Detect which cell encompasses the target text, then output its [X, Y] center coordinate. 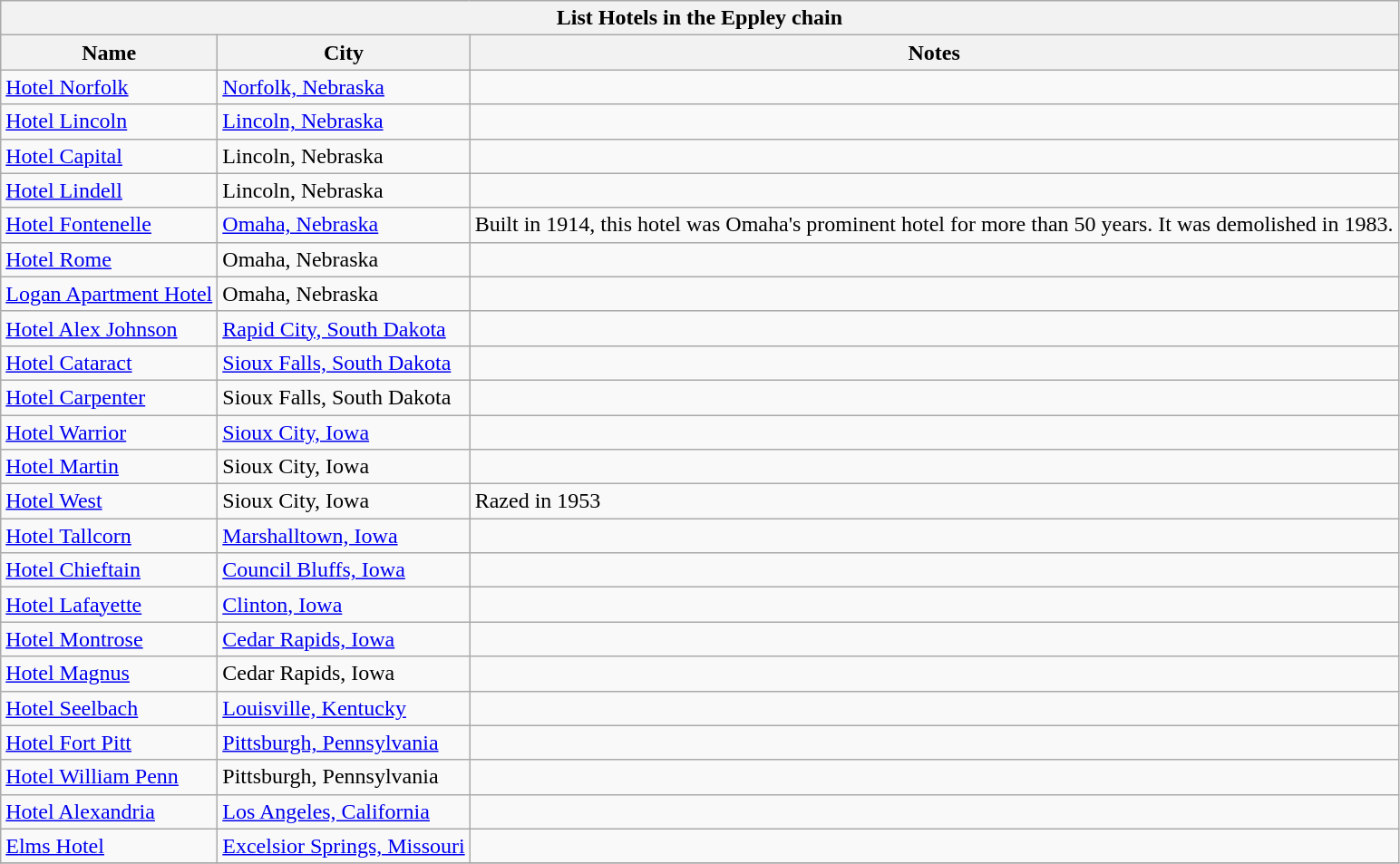
Hotel West [109, 501]
Name [109, 53]
Rapid City, South Dakota [344, 328]
Hotel Martin [109, 467]
List Hotels in the Eppley chain [700, 18]
Built in 1914, this hotel was Omaha's prominent hotel for more than 50 years. It was demolished in 1983. [934, 225]
Hotel Lindell [109, 190]
Norfolk, Nebraska [344, 87]
Hotel Norfolk [109, 87]
Hotel Warrior [109, 432]
Louisville, Kentucky [344, 708]
Hotel Tallcorn [109, 536]
Hotel Lincoln [109, 121]
Hotel Carpenter [109, 397]
Hotel Lafayette [109, 605]
Council Bluffs, Iowa [344, 570]
Los Angeles, California [344, 811]
Excelsior Springs, Missouri [344, 846]
Hotel Alexandria [109, 811]
Hotel Cataract [109, 363]
Hotel Fontenelle [109, 225]
Hotel Capital [109, 156]
Razed in 1953 [934, 501]
Clinton, Iowa [344, 605]
Hotel William Penn [109, 777]
Hotel Rome [109, 259]
Hotel Chieftain [109, 570]
Hotel Alex Johnson [109, 328]
Elms Hotel [109, 846]
Hotel Seelbach [109, 708]
Hotel Magnus [109, 674]
Hotel Fort Pitt [109, 743]
Notes [934, 53]
Marshalltown, Iowa [344, 536]
Logan Apartment Hotel [109, 294]
Hotel Montrose [109, 639]
City [344, 53]
